Return the [X, Y] coordinate for the center point of the cell that contains the specified text.  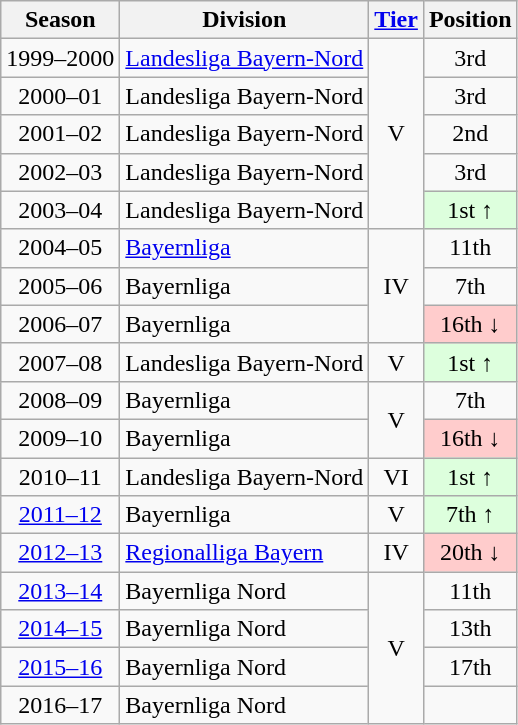
2000–01 [60, 96]
17th [470, 667]
2006–07 [60, 324]
1999–2000 [60, 58]
2nd [470, 134]
2009–10 [60, 438]
Regionalliga Bayern [244, 553]
2001–02 [60, 134]
2013–14 [60, 591]
2002–03 [60, 172]
2014–15 [60, 629]
Tier [396, 20]
2005–06 [60, 286]
2003–04 [60, 210]
7th ↑ [470, 515]
2007–08 [60, 362]
2010–11 [60, 477]
2011–12 [60, 515]
Season [60, 20]
2004–05 [60, 248]
2016–17 [60, 705]
VI [396, 477]
13th [470, 629]
Position [470, 20]
20th ↓ [470, 553]
Division [244, 20]
2012–13 [60, 553]
2008–09 [60, 400]
2015–16 [60, 667]
